From the cell containing the given text, extract its center point as [X, Y] coordinate. 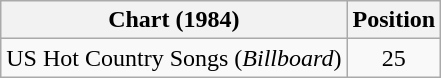
25 [394, 58]
Chart (1984) [174, 20]
Position [394, 20]
US Hot Country Songs (Billboard) [174, 58]
